Return the [X, Y] coordinate for the center point of the cell that contains the specified text.  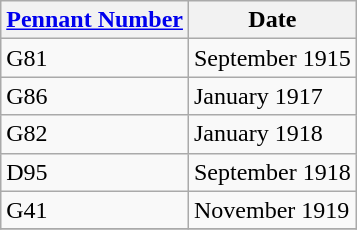
G86 [95, 96]
September 1918 [272, 172]
Pennant Number [95, 20]
September 1915 [272, 58]
G41 [95, 210]
November 1919 [272, 210]
D95 [95, 172]
Date [272, 20]
January 1917 [272, 96]
G81 [95, 58]
January 1918 [272, 134]
G82 [95, 134]
